Detect which cell encompasses the target text, then output its [x, y] center coordinate. 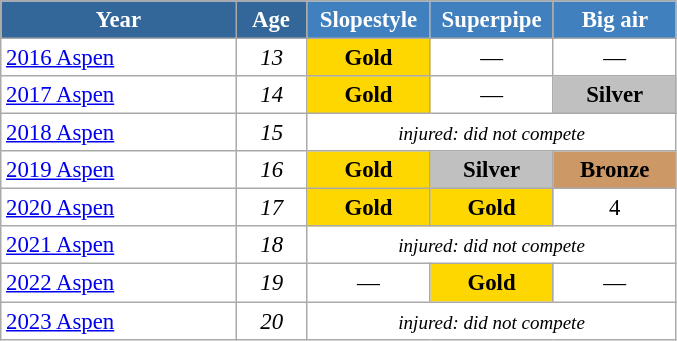
Superpipe [492, 20]
2021 Aspen [119, 245]
19 [272, 283]
13 [272, 58]
2019 Aspen [119, 170]
2020 Aspen [119, 208]
2018 Aspen [119, 133]
Age [272, 20]
Bronze [614, 170]
17 [272, 208]
16 [272, 170]
15 [272, 133]
14 [272, 95]
2023 Aspen [119, 321]
Slopestyle [368, 20]
2016 Aspen [119, 58]
Year [119, 20]
2017 Aspen [119, 95]
2022 Aspen [119, 283]
18 [272, 245]
Big air [614, 20]
20 [272, 321]
4 [614, 208]
